Return the (x, y) coordinate for the center point of the cell that contains the specified text.  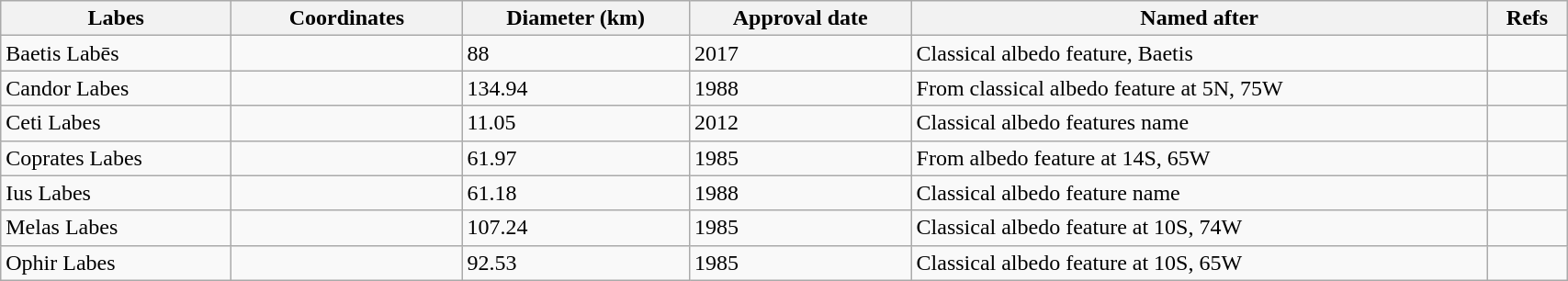
Named after (1200, 18)
Candor Labes (116, 88)
Baetis Labēs (116, 53)
Classical albedo feature name (1200, 193)
Ophir Labes (116, 263)
88 (576, 53)
Classical albedo feature at 10S, 65W (1200, 263)
Refs (1527, 18)
2017 (800, 53)
Ius Labes (116, 193)
11.05 (576, 123)
Classical albedo feature at 10S, 74W (1200, 228)
134.94 (576, 88)
Labes (116, 18)
Melas Labes (116, 228)
From albedo feature at 14S, 65W (1200, 158)
Classical albedo features name (1200, 123)
Diameter (km) (576, 18)
92.53 (576, 263)
Ceti Labes (116, 123)
Coprates Labes (116, 158)
61.18 (576, 193)
Coordinates (347, 18)
Classical albedo feature, Baetis (1200, 53)
61.97 (576, 158)
Approval date (800, 18)
From classical albedo feature at 5N, 75W (1200, 88)
107.24 (576, 228)
2012 (800, 123)
